Provide the [X, Y] coordinate of the cell's center where the given text is located.  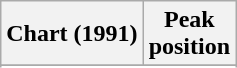
Peakposition [189, 34]
Chart (1991) [72, 34]
